Extract the (x, y) coordinate from the center of the cell holding the provided text.  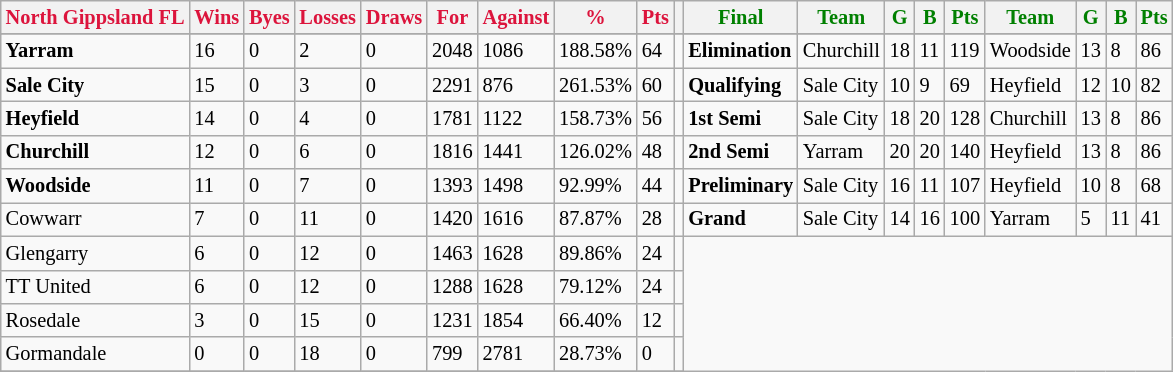
2291 (452, 85)
87.87% (596, 219)
1st Semi (740, 118)
2nd Semi (740, 152)
158.73% (596, 118)
Preliminary (740, 186)
28.73% (596, 354)
68 (1154, 186)
66.40% (596, 320)
5 (1091, 219)
% (596, 17)
188.58% (596, 51)
4 (328, 118)
Glengarry (96, 253)
Gormandale (96, 354)
128 (965, 118)
48 (656, 152)
1816 (452, 152)
1781 (452, 118)
28 (656, 219)
For (452, 17)
Grand (740, 219)
Rosedale (96, 320)
2 (328, 51)
799 (452, 354)
Draws (394, 17)
1086 (516, 51)
126.02% (596, 152)
Cowwarr (96, 219)
1463 (452, 253)
1441 (516, 152)
1420 (452, 219)
82 (1154, 85)
100 (965, 219)
92.99% (596, 186)
Against (516, 17)
Final (740, 17)
2048 (452, 51)
Wins (216, 17)
64 (656, 51)
Byes (269, 17)
9 (930, 85)
876 (516, 85)
1854 (516, 320)
1616 (516, 219)
89.86% (596, 253)
TT United (96, 287)
79.12% (596, 287)
Qualifying (740, 85)
1498 (516, 186)
44 (656, 186)
1122 (516, 118)
119 (965, 51)
Elimination (740, 51)
North Gippsland FL (96, 17)
107 (965, 186)
261.53% (596, 85)
1288 (452, 287)
1393 (452, 186)
69 (965, 85)
140 (965, 152)
56 (656, 118)
Losses (328, 17)
2781 (516, 354)
60 (656, 85)
1231 (452, 320)
41 (1154, 219)
